Determine the (x, y) coordinate at the center of the cell enclosing the given text.  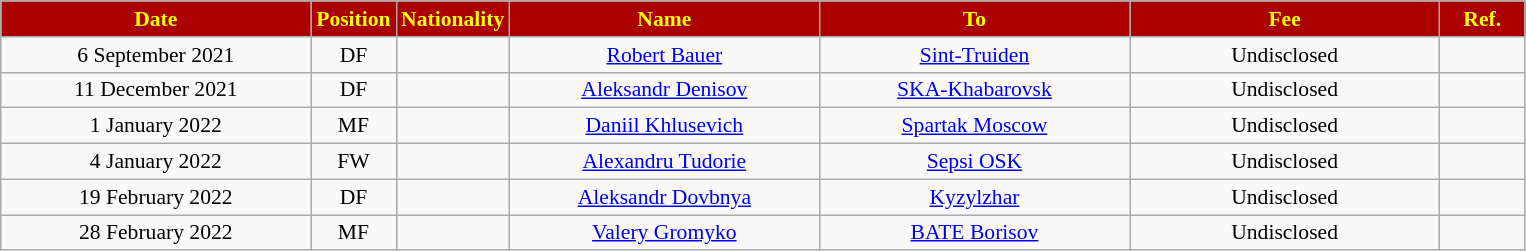
Sepsi OSK (974, 162)
19 February 2022 (156, 197)
Ref. (1482, 19)
11 December 2021 (156, 90)
FW (354, 162)
Kyzylzhar (974, 197)
Fee (1285, 19)
Aleksandr Denisov (664, 90)
Daniil Khlusevich (664, 126)
Sint-Truiden (974, 55)
SKA-Khabarovsk (974, 90)
To (974, 19)
Nationality (452, 19)
6 September 2021 (156, 55)
1 January 2022 (156, 126)
Alexandru Tudorie (664, 162)
Name (664, 19)
Robert Bauer (664, 55)
Valery Gromyko (664, 233)
4 January 2022 (156, 162)
Date (156, 19)
BATE Borisov (974, 233)
Spartak Moscow (974, 126)
Aleksandr Dovbnya (664, 197)
Position (354, 19)
28 February 2022 (156, 233)
